Output the [x, y] coordinate of the center of the cell containing the given text.  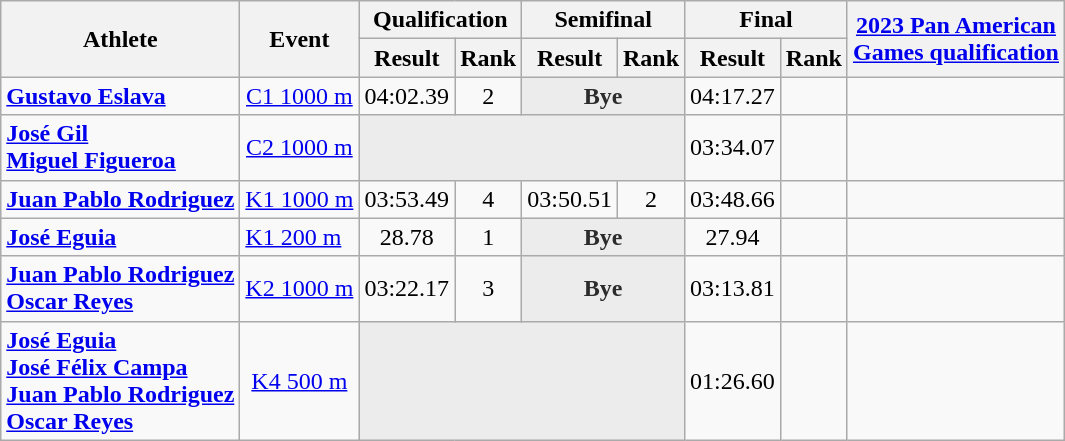
Final [766, 20]
K2 1000 m [300, 288]
Juan Pablo Rodriguez [120, 199]
4 [488, 199]
Semifinal [604, 20]
27.94 [733, 237]
Athlete [120, 39]
04:02.39 [407, 96]
José GilMiguel Figueroa [120, 148]
José Eguia [120, 237]
K1 1000 m [300, 199]
1 [488, 237]
03:13.81 [733, 288]
03:48.66 [733, 199]
04:17.27 [733, 96]
03:53.49 [407, 199]
Qualification [440, 20]
28.78 [407, 237]
C2 1000 m [300, 148]
C1 1000 m [300, 96]
03:22.17 [407, 288]
03:50.51 [570, 199]
01:26.60 [733, 380]
03:34.07 [733, 148]
3 [488, 288]
2023 Pan American Games qualification [956, 39]
K1 200 m [300, 237]
Juan Pablo RodriguezOscar Reyes [120, 288]
Gustavo Eslava [120, 96]
José EguiaJosé Félix CampaJuan Pablo RodriguezOscar Reyes [120, 380]
Event [300, 39]
K4 500 m [300, 380]
